Scan for the cell matching the given text and deliver its [X, Y] coordinate at center. 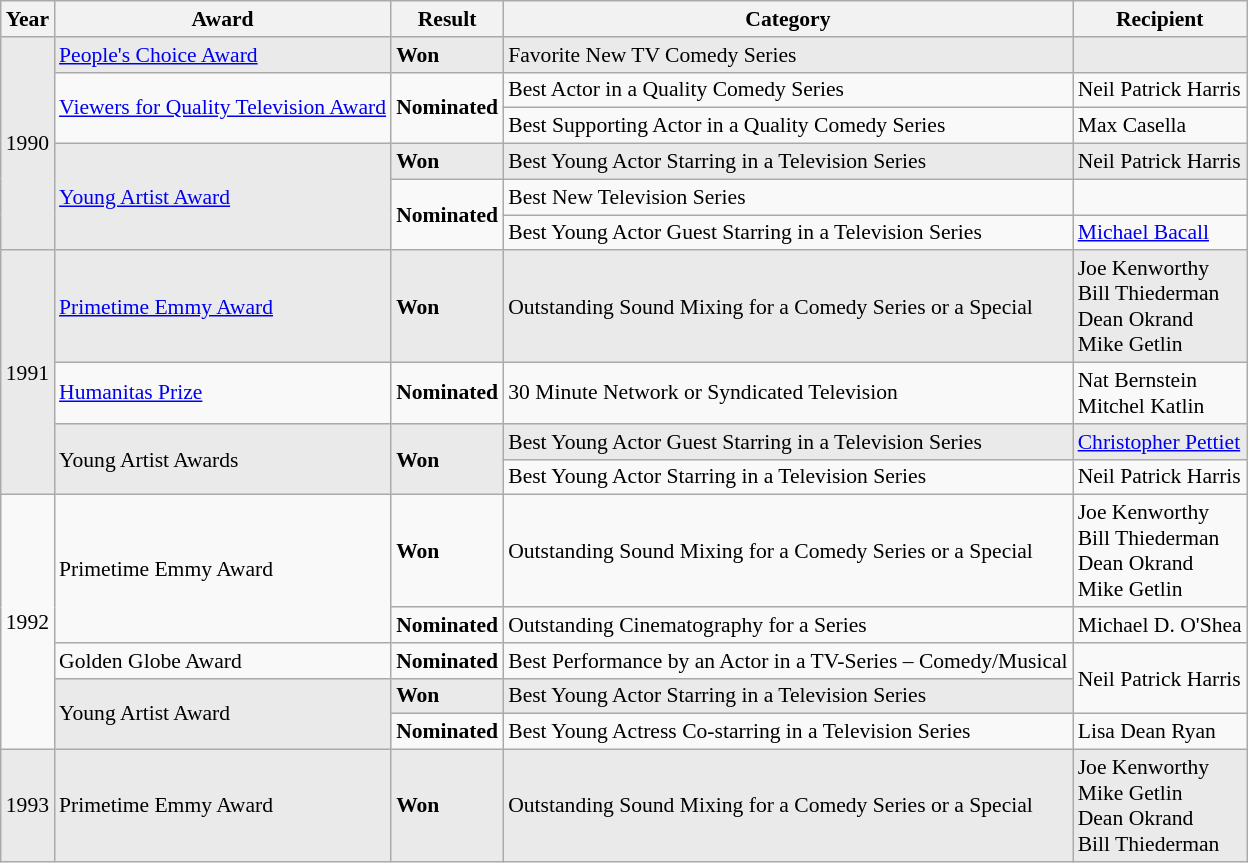
Young Artist Awards [222, 460]
Michael Bacall [1160, 233]
Category [788, 19]
Max Casella [1160, 126]
Best Young Actress Co-starring in a Television Series [788, 732]
30 Minute Network or Syndicated Television [788, 394]
Best New Television Series [788, 197]
Outstanding Cinematography for a Series [788, 625]
Year [28, 19]
Viewers for Quality Television Award [222, 108]
Michael D. O'Shea [1160, 625]
Christopher Pettiet [1160, 442]
1993 [28, 806]
1990 [28, 144]
Nat BernsteinMitchel Katlin [1160, 394]
1992 [28, 622]
Award [222, 19]
1991 [28, 373]
Best Performance by an Actor in a TV-Series – Comedy/Musical [788, 661]
Humanitas Prize [222, 394]
Golden Globe Award [222, 661]
Result [447, 19]
Best Supporting Actor in a Quality Comedy Series [788, 126]
Lisa Dean Ryan [1160, 732]
Joe Kenworthy Mike Getlin Dean Okrand Bill Thiederman [1160, 806]
People's Choice Award [222, 55]
Best Actor in a Quality Comedy Series [788, 90]
Recipient [1160, 19]
Favorite New TV Comedy Series [788, 55]
